Pinpoint the cell where the given text exists, returning its [x, y] midpoint coordinate. 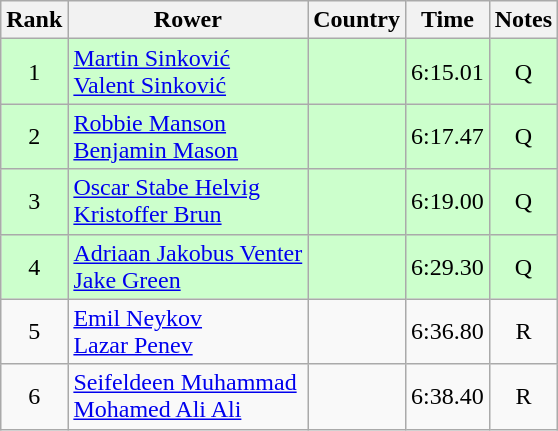
Rank [34, 20]
6:36.80 [447, 332]
Rower [188, 20]
6:19.00 [447, 202]
4 [34, 266]
Notes [523, 20]
6:38.40 [447, 396]
Robbie MansonBenjamin Mason [188, 136]
6 [34, 396]
Country [357, 20]
Adriaan Jakobus VenterJake Green [188, 266]
2 [34, 136]
Oscar Stabe HelvigKristoffer Brun [188, 202]
Emil NeykovLazar Penev [188, 332]
Seifeldeen MuhammadMohamed Ali Ali [188, 396]
Time [447, 20]
5 [34, 332]
6:17.47 [447, 136]
6:15.01 [447, 72]
1 [34, 72]
6:29.30 [447, 266]
Martin SinkovićValent Sinković [188, 72]
3 [34, 202]
